For the text-containing cell, return its midpoint in (X, Y) coordinate format. 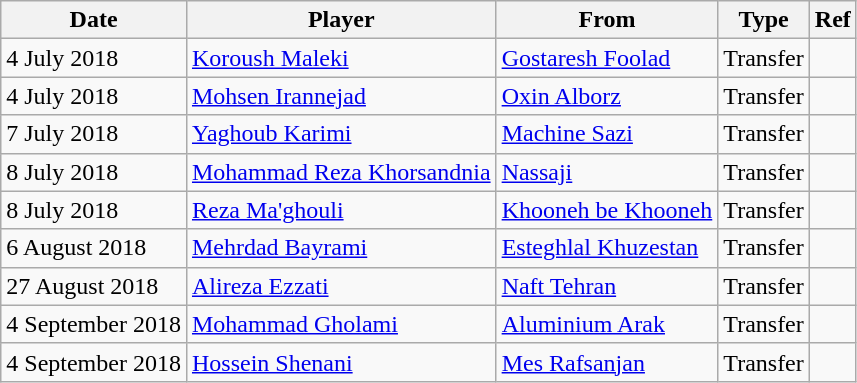
Mes Rafsanjan (607, 362)
Alireza Ezzati (341, 286)
Khooneh be Khooneh (607, 210)
Mohammad Reza Khorsandnia (341, 172)
Mehrdad Bayrami (341, 248)
Player (341, 20)
Nassaji (607, 172)
From (607, 20)
Yaghoub Karimi (341, 134)
Mohsen Irannejad (341, 96)
Oxin Alborz (607, 96)
Koroush Maleki (341, 58)
7 July 2018 (94, 134)
Mohammad Gholami (341, 324)
Type (764, 20)
Esteghlal Khuzestan (607, 248)
Gostaresh Foolad (607, 58)
27 August 2018 (94, 286)
Date (94, 20)
Naft Tehran (607, 286)
Reza Ma'ghouli (341, 210)
6 August 2018 (94, 248)
Machine Sazi (607, 134)
Aluminium Arak (607, 324)
Ref (832, 20)
Hossein Shenani (341, 362)
